Scan for the cell matching the given text and deliver its [x, y] coordinate at center. 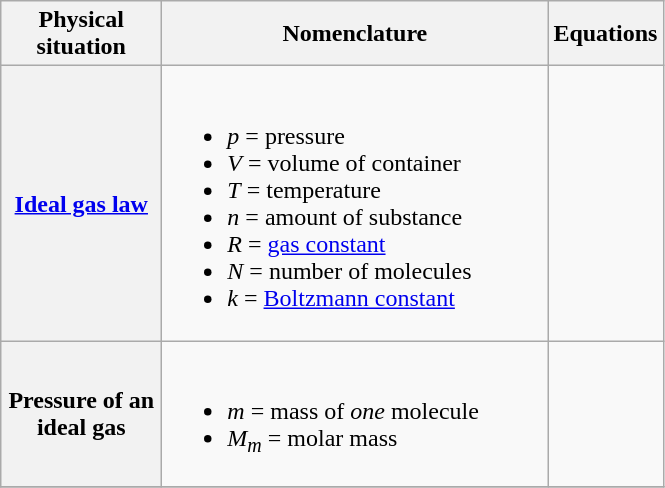
Pressure of an ideal gas [82, 414]
Nomenclature [355, 34]
Ideal gas law [82, 204]
m = mass of one moleculeMm = molar mass [355, 414]
Equations [606, 34]
Physical situation [82, 34]
p = pressureV = volume of containerT = temperaturen = amount of substanceR = gas constantN = number of moleculesk = Boltzmann constant [355, 204]
